Pinpoint the cell where the given text exists, returning its [x, y] midpoint coordinate. 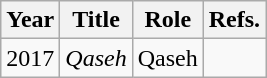
Year [30, 20]
Role [168, 20]
2017 [30, 58]
Refs. [234, 20]
Title [96, 20]
